Scan for the cell matching the given text and deliver its [x, y] coordinate at center. 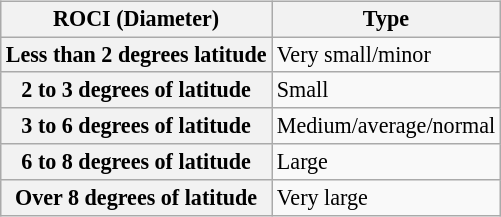
Medium/average/normal [386, 126]
3 to 6 degrees of latitude [136, 126]
Large [386, 162]
Small [386, 90]
Type [386, 19]
Very large [386, 198]
ROCI (Diameter) [136, 19]
Less than 2 degrees latitude [136, 55]
Very small/minor [386, 55]
Over 8 degrees of latitude [136, 198]
2 to 3 degrees of latitude [136, 90]
6 to 8 degrees of latitude [136, 162]
